Pinpoint the cell where the given text exists, returning its (x, y) midpoint coordinate. 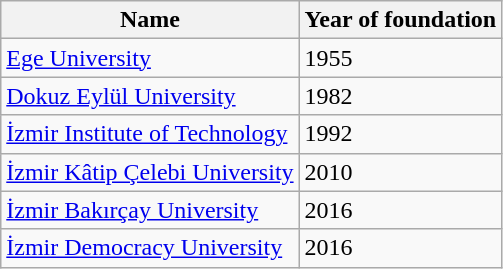
Name (150, 20)
İzmir Kâtip Çelebi University (150, 172)
1992 (400, 134)
1982 (400, 96)
İzmir Democracy University (150, 248)
İzmir Bakırçay University (150, 210)
Ege University (150, 58)
1955 (400, 58)
Dokuz Eylül University (150, 96)
İzmir Institute of Technology (150, 134)
Year of foundation (400, 20)
2010 (400, 172)
